Output the [X, Y] coordinate of the center of the cell containing the given text.  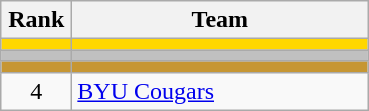
Team [220, 20]
BYU Cougars [220, 91]
4 [36, 91]
Rank [36, 20]
